Return (X, Y) of the center of cell containing provided text 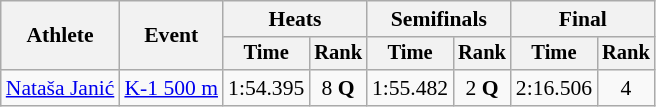
Event (171, 36)
8 Q (338, 88)
Final (583, 19)
1:54.395 (266, 88)
4 (626, 88)
2 Q (482, 88)
2:16.506 (554, 88)
Athlete (60, 36)
K-1 500 m (171, 88)
Semifinals (439, 19)
Heats (295, 19)
Nataša Janić (60, 88)
1:55.482 (410, 88)
